Locate the cell with the specified text and output its (x, y) center coordinate. 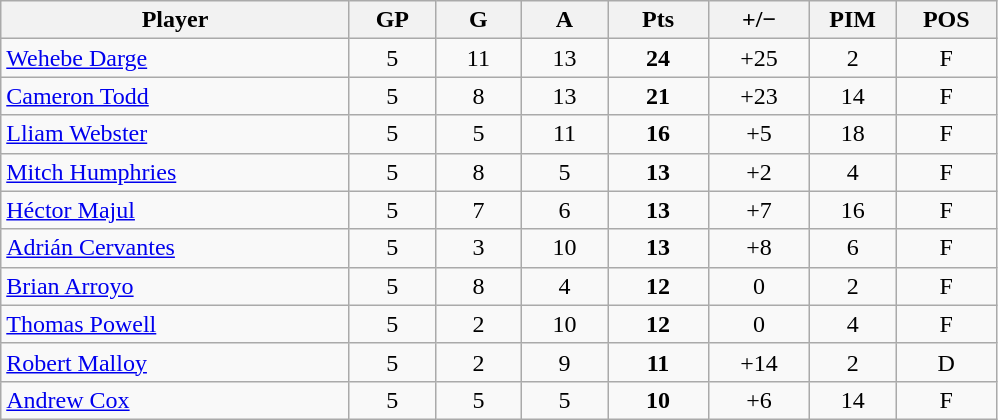
G (478, 20)
A (564, 20)
+7 (760, 210)
Player (176, 20)
POS (946, 20)
Héctor Majul (176, 210)
Brian Arroyo (176, 286)
PIM (853, 20)
+5 (760, 134)
Adrián Cervantes (176, 248)
+8 (760, 248)
Cameron Todd (176, 96)
3 (478, 248)
Lliam Webster (176, 134)
+25 (760, 58)
+/− (760, 20)
+6 (760, 400)
Robert Malloy (176, 362)
24 (658, 58)
+2 (760, 172)
7 (478, 210)
Thomas Powell (176, 324)
Pts (658, 20)
9 (564, 362)
+23 (760, 96)
Mitch Humphries (176, 172)
18 (853, 134)
Wehebe Darge (176, 58)
+14 (760, 362)
GP (392, 20)
D (946, 362)
21 (658, 96)
Andrew Cox (176, 400)
